For the text-containing cell, return its midpoint in [x, y] coordinate format. 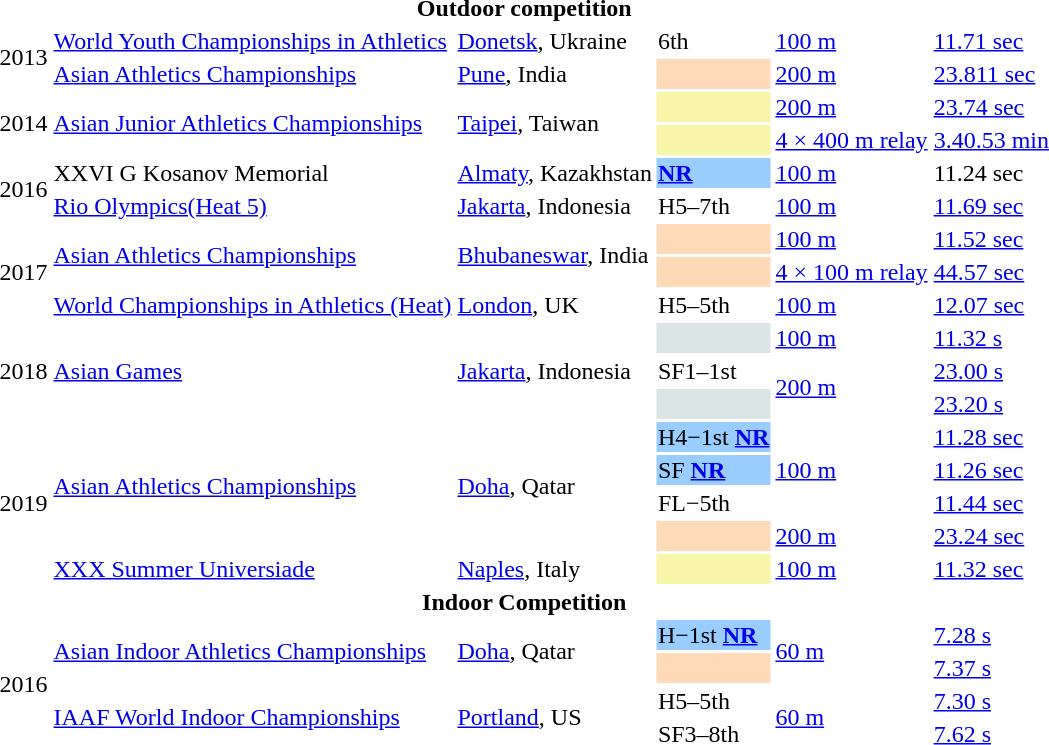
H5–7th [714, 206]
London, UK [554, 305]
4 × 100 m relay [852, 272]
H4−1st NR [714, 437]
SF1–1st [714, 371]
NR [714, 173]
H−1st NR [714, 635]
World Championships in Athletics (Heat) [252, 305]
Naples, Italy [554, 569]
XXX Summer Universiade [252, 569]
XXVI G Kosanov Memorial [252, 173]
Asian Junior Athletics Championships [252, 124]
Asian Games [252, 371]
Taipei, Taiwan [554, 124]
Asian Indoor Athletics Championships [252, 652]
SF NR [714, 470]
Donetsk, Ukraine [554, 41]
4 × 400 m relay [852, 140]
Rio Olympics(Heat 5) [252, 206]
Bhubaneswar, India [554, 256]
Pune, India [554, 74]
6th [714, 41]
60 m [852, 652]
FL−5th [714, 503]
World Youth Championships in Athletics [252, 41]
Almaty, Kazakhstan [554, 173]
